Detect which cell encompasses the target text, then output its [x, y] center coordinate. 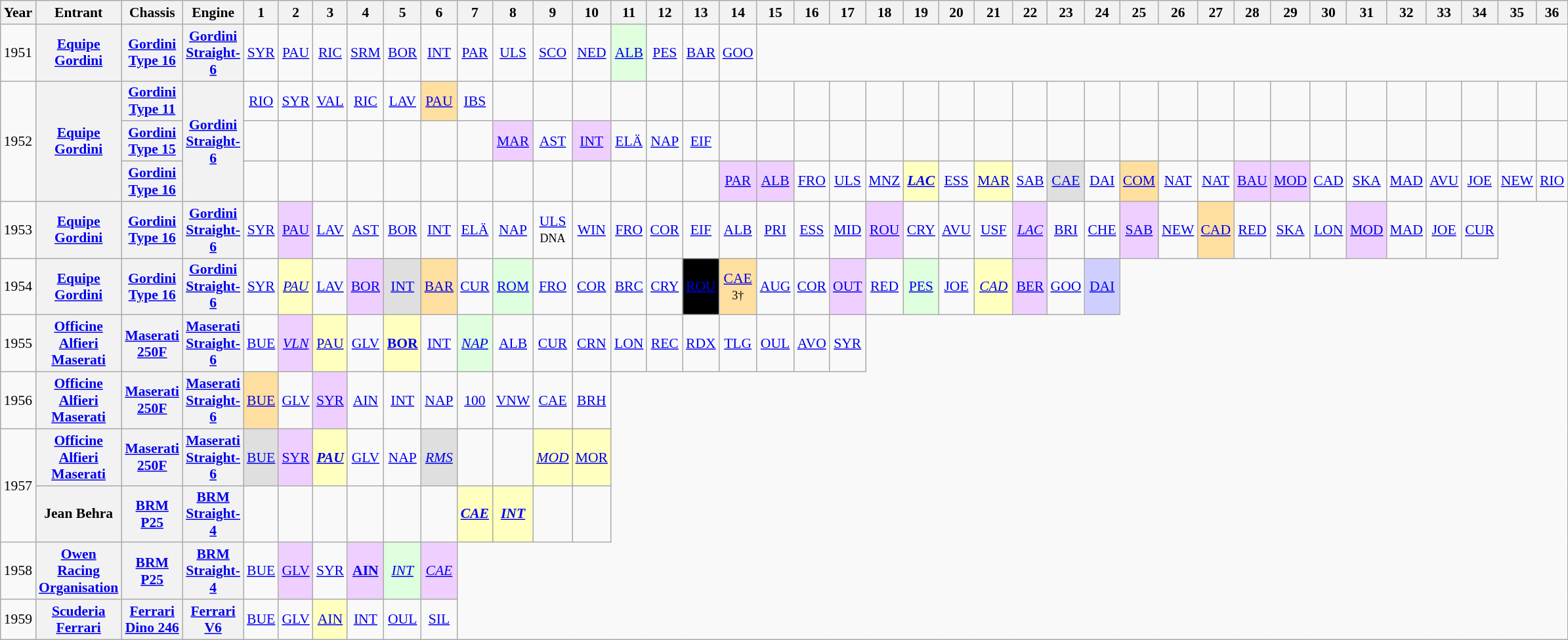
21 [994, 12]
1956 [18, 400]
12 [664, 12]
3 [330, 12]
11 [629, 12]
18 [885, 12]
BRI [1066, 230]
Engine [213, 12]
31 [1367, 12]
33 [1444, 12]
Scuderia Ferrari [79, 620]
29 [1290, 12]
Owen Racing Organisation [79, 571]
PRI [776, 230]
1953 [18, 230]
Jean Behra [79, 515]
Year [18, 12]
BAU [1252, 181]
34 [1479, 12]
28 [1252, 12]
1959 [18, 620]
1951 [18, 53]
14 [738, 12]
22 [1030, 12]
Chassis [152, 12]
VAL [330, 101]
MNZ [885, 181]
24 [1101, 12]
AVO [813, 344]
WIN [592, 230]
Ferrari V6 [213, 620]
CAE3† [738, 286]
CRN [592, 344]
TLG [738, 344]
BRC [629, 286]
SRM [366, 53]
6 [440, 12]
8 [513, 12]
36 [1552, 12]
25 [1139, 12]
BRH [592, 400]
19 [922, 12]
RMS [440, 457]
16 [813, 12]
Gordini Type 11 [152, 101]
1957 [18, 486]
9 [553, 12]
AUG [776, 286]
RDX [701, 344]
5 [403, 12]
35 [1517, 12]
Ferrari Dino 246 [152, 620]
27 [1216, 12]
IBS [475, 101]
13 [701, 12]
1 [261, 12]
USF [994, 230]
26 [1177, 12]
1958 [18, 571]
COM [1139, 181]
10 [592, 12]
SIL [440, 620]
Gordini Type 15 [152, 142]
23 [1066, 12]
MOR [592, 457]
100 [475, 400]
1954 [18, 286]
NED [592, 53]
ROM [513, 286]
Entrant [79, 12]
30 [1328, 12]
VLN [295, 344]
2 [295, 12]
CHE [1101, 230]
4 [366, 12]
ULSDNA [553, 230]
SCO [553, 53]
15 [776, 12]
7 [475, 12]
MID [847, 230]
17 [847, 12]
BER [1030, 286]
REC [664, 344]
VNW [513, 400]
32 [1406, 12]
1955 [18, 344]
20 [956, 12]
OUT [847, 286]
1952 [18, 140]
